Return [X, Y] of the center of cell containing provided text 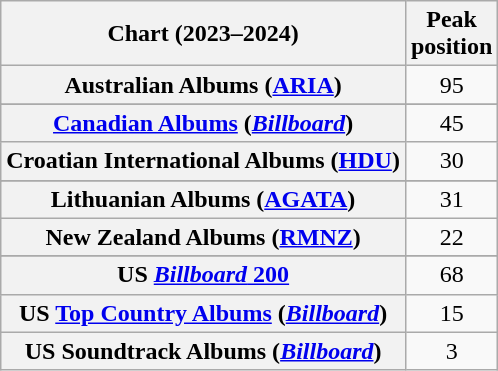
45 [451, 123]
68 [451, 275]
3 [451, 351]
22 [451, 237]
US Billboard 200 [204, 275]
US Top Country Albums (Billboard) [204, 313]
New Zealand Albums (RMNZ) [204, 237]
Canadian Albums (Billboard) [204, 123]
Croatian International Albums (HDU) [204, 161]
US Soundtrack Albums (Billboard) [204, 351]
95 [451, 85]
15 [451, 313]
Peakposition [451, 34]
31 [451, 199]
Lithuanian Albums (AGATA) [204, 199]
Chart (2023–2024) [204, 34]
30 [451, 161]
Australian Albums (ARIA) [204, 85]
